Identify which cell holds the provided text, then report its (x, y) central coordinate. 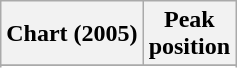
Chart (2005) (72, 34)
Peakposition (189, 34)
